For the text-containing cell, return its midpoint in [x, y] coordinate format. 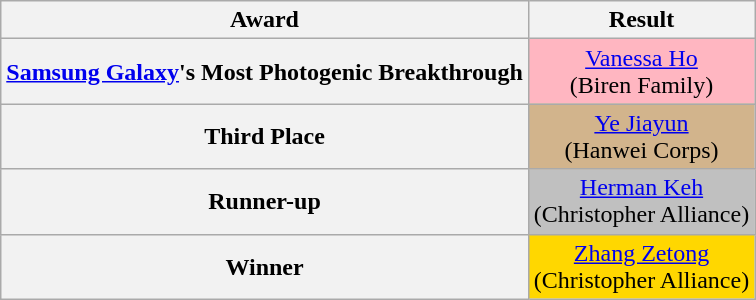
Award [265, 20]
Vanessa Ho(Biren Family) [641, 72]
Samsung Galaxy's Most Photogenic Breakthrough [265, 72]
Winner [265, 266]
Ye Jiayun(Hanwei Corps) [641, 136]
Herman Keh(Christopher Alliance) [641, 202]
Third Place [265, 136]
Result [641, 20]
Zhang Zetong(Christopher Alliance) [641, 266]
Runner-up [265, 202]
